Detect which cell encompasses the target text, then output its [x, y] center coordinate. 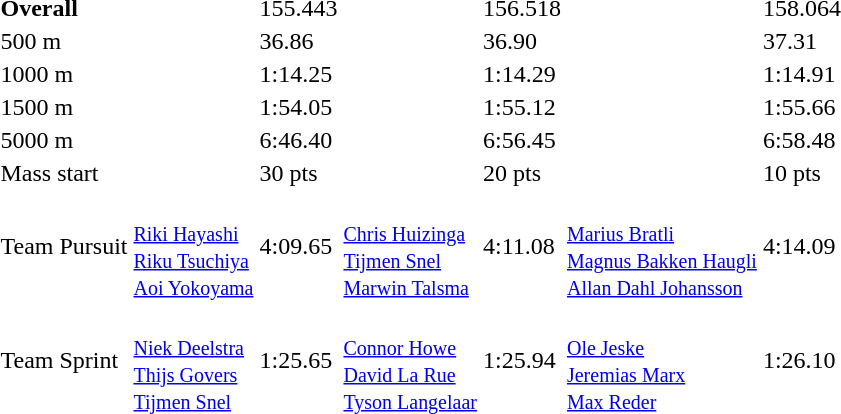
20 pts [522, 173]
6:56.45 [522, 140]
1:54.05 [298, 107]
Marius BratliMagnus Bakken HaugliAllan Dahl Johansson [662, 246]
1:55.12 [522, 107]
36.86 [298, 41]
30 pts [298, 173]
Chris HuizingaTijmen SnelMarwin Talsma [410, 246]
4:11.08 [522, 246]
4:09.65 [298, 246]
1:14.25 [298, 74]
Riki HayashiRiku TsuchiyaAoi Yokoyama [194, 246]
36.90 [522, 41]
6:46.40 [298, 140]
1:14.29 [522, 74]
